Output the [x, y] coordinate of the center of the cell containing the given text.  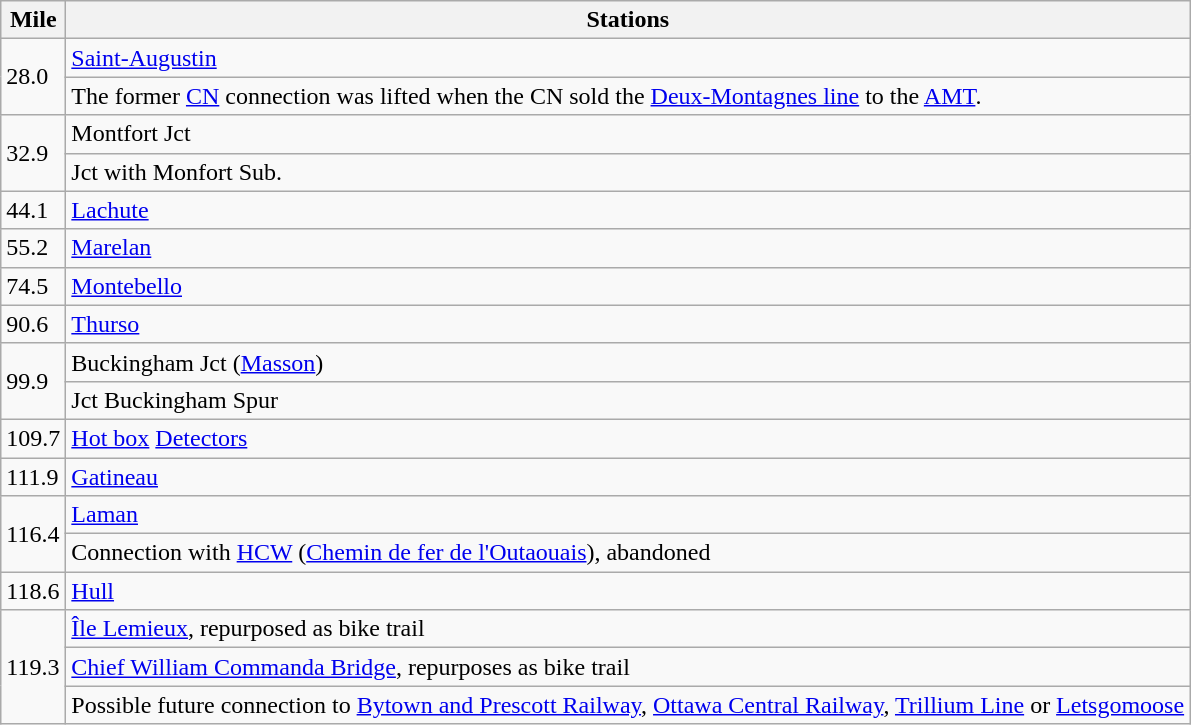
Stations [628, 20]
111.9 [34, 477]
Connection with HCW (Chemin de fer de l'Outaouais), abandoned [628, 553]
74.5 [34, 286]
Montebello [628, 286]
Thurso [628, 324]
Possible future connection to Bytown and Prescott Railway, Ottawa Central Railway, Trillium Line or Letsgomoose [628, 705]
28.0 [34, 77]
116.4 [34, 534]
90.6 [34, 324]
The former CN connection was lifted when the CN sold the Deux-Montagnes line to the AMT. [628, 96]
118.6 [34, 591]
Buckingham Jct (Masson) [628, 362]
Mile [34, 20]
44.1 [34, 210]
99.9 [34, 381]
Chief William Commanda Bridge, repurposes as bike trail [628, 667]
32.9 [34, 153]
Jct Buckingham Spur [628, 400]
119.3 [34, 667]
Jct with Monfort Sub. [628, 172]
Saint-Augustin [628, 58]
Montfort Jct [628, 134]
Marelan [628, 248]
55.2 [34, 248]
Lachute [628, 210]
Île Lemieux, repurposed as bike trail [628, 629]
Hot box Detectors [628, 438]
Laman [628, 515]
109.7 [34, 438]
Hull [628, 591]
Gatineau [628, 477]
